Search for the cell housing the specified text and yield its (X, Y) center coordinate. 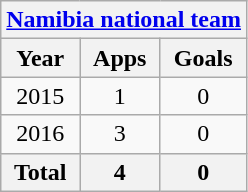
2015 (40, 96)
Total (40, 172)
2016 (40, 134)
4 (120, 172)
Year (40, 58)
Namibia national team (124, 20)
1 (120, 96)
Apps (120, 58)
3 (120, 134)
Goals (204, 58)
